Output the (X, Y) coordinate of the center of the cell containing the given text.  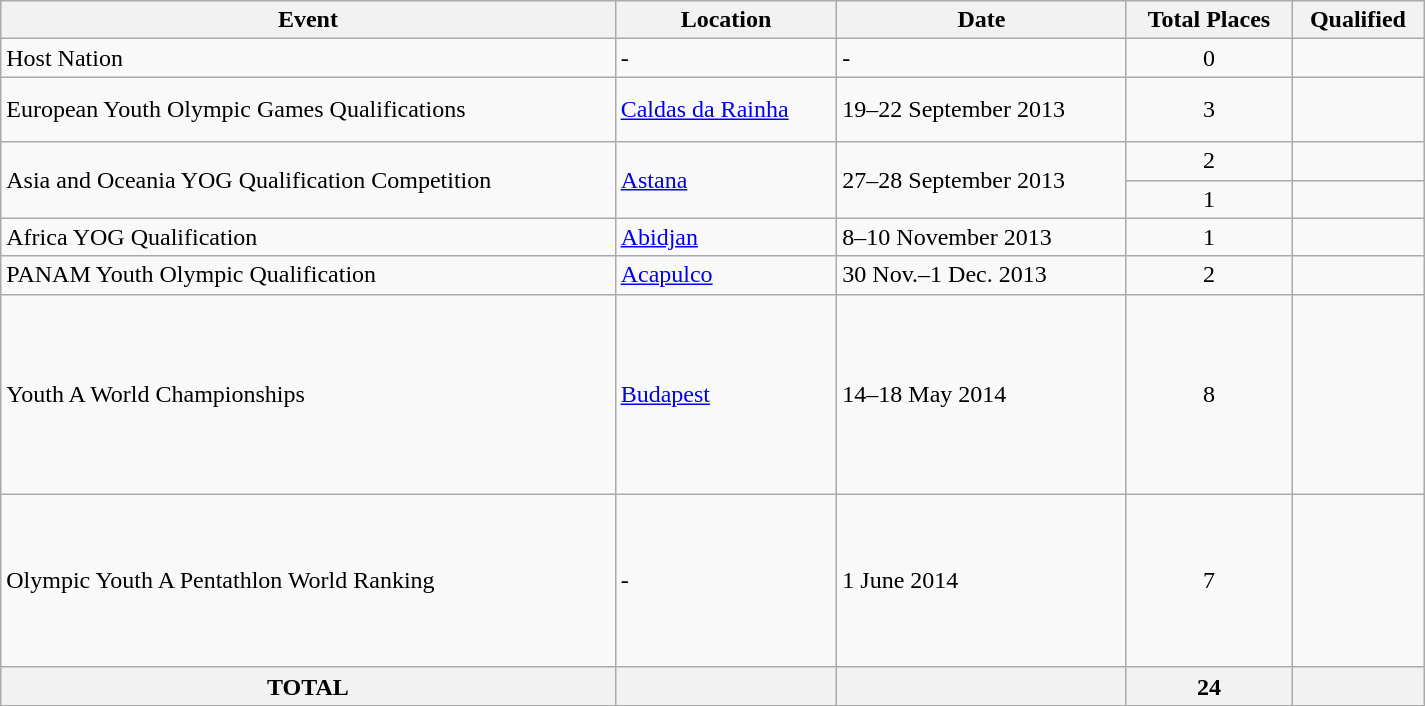
Location (726, 20)
Africa YOG Qualification (308, 237)
Acapulco (726, 275)
Olympic Youth A Pentathlon World Ranking (308, 580)
8 (1208, 394)
Budapest (726, 394)
7 (1208, 580)
Youth A World Championships (308, 394)
8–10 November 2013 (982, 237)
Total Places (1208, 20)
Asia and Oceania YOG Qualification Competition (308, 180)
TOTAL (308, 686)
1 June 2014 (982, 580)
Host Nation (308, 58)
PANAM Youth Olympic Qualification (308, 275)
Abidjan (726, 237)
14–18 May 2014 (982, 394)
Caldas da Rainha (726, 110)
European Youth Olympic Games Qualifications (308, 110)
30 Nov.–1 Dec. 2013 (982, 275)
Astana (726, 180)
Event (308, 20)
Qualified (1358, 20)
0 (1208, 58)
24 (1208, 686)
Date (982, 20)
3 (1208, 110)
27–28 September 2013 (982, 180)
19–22 September 2013 (982, 110)
